For the text-containing cell, return its midpoint in (x, y) coordinate format. 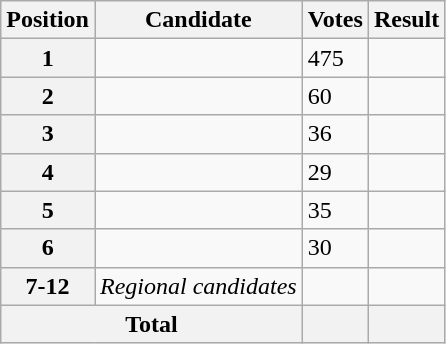
3 (48, 134)
475 (335, 58)
Regional candidates (198, 286)
Position (48, 20)
6 (48, 248)
Result (406, 20)
5 (48, 210)
Total (152, 324)
30 (335, 248)
29 (335, 172)
35 (335, 210)
4 (48, 172)
60 (335, 96)
Votes (335, 20)
36 (335, 134)
2 (48, 96)
7-12 (48, 286)
Candidate (198, 20)
1 (48, 58)
